For the text-containing cell, return its midpoint in (x, y) coordinate format. 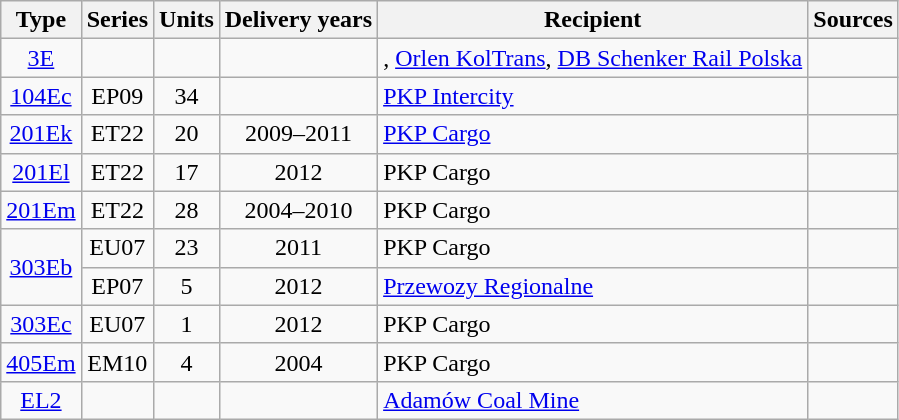
EP07 (117, 286)
Type (41, 20)
, Orlen KolTrans, DB Schenker Rail Polska (593, 58)
Adamów Coal Mine (593, 400)
201El (41, 172)
201Ek (41, 134)
17 (187, 172)
20 (187, 134)
EM10 (117, 362)
201Em (41, 210)
PKP Intercity (593, 96)
3E (41, 58)
2004 (298, 362)
303Eb (41, 267)
EP09 (117, 96)
303Ec (41, 324)
1 (187, 324)
Series (117, 20)
EL2 (41, 400)
4 (187, 362)
Przewozy Regionalne (593, 286)
5 (187, 286)
2009–2011 (298, 134)
Sources (854, 20)
2004–2010 (298, 210)
405Em (41, 362)
28 (187, 210)
104Ec (41, 96)
2011 (298, 248)
23 (187, 248)
Recipient (593, 20)
34 (187, 96)
Delivery years (298, 20)
Units (187, 20)
